Return (x, y) of the center of cell containing provided text 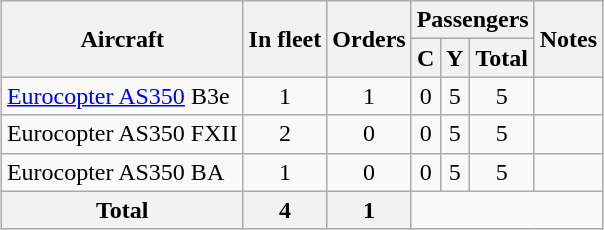
Aircraft (122, 39)
C (426, 58)
Passengers (472, 20)
4 (285, 210)
Eurocopter AS350 FXII (122, 134)
Orders (369, 39)
Y (454, 58)
2 (285, 134)
Notes (568, 39)
Eurocopter AS350 BA (122, 172)
Eurocopter AS350 B3e (122, 96)
In fleet (285, 39)
